Locate the cell with the specified text and output its (x, y) center coordinate. 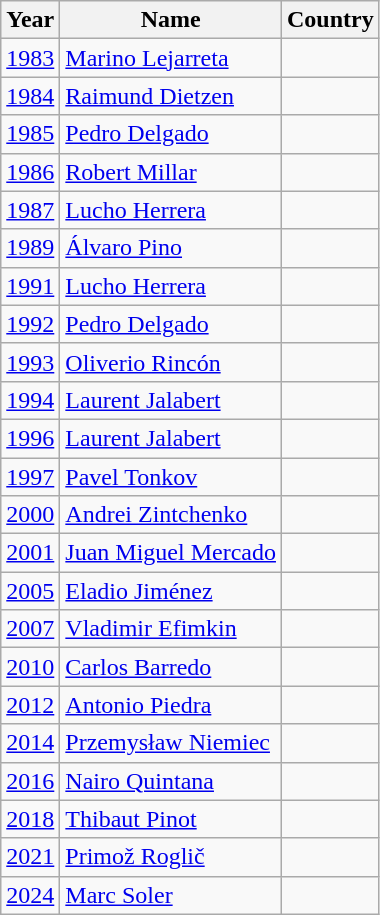
1997 (30, 477)
1986 (30, 172)
Marino Lejarreta (171, 58)
2001 (30, 553)
Álvaro Pino (171, 248)
1985 (30, 134)
Name (171, 20)
1989 (30, 248)
Robert Millar (171, 172)
2005 (30, 591)
2010 (30, 667)
1996 (30, 438)
Carlos Barredo (171, 667)
Raimund Dietzen (171, 96)
Oliverio Rincón (171, 362)
Marc Soler (171, 895)
2014 (30, 743)
Antonio Piedra (171, 705)
1992 (30, 324)
2024 (30, 895)
Year (30, 20)
Andrei Zintchenko (171, 515)
Pavel Tonkov (171, 477)
Nairo Quintana (171, 781)
2000 (30, 515)
2007 (30, 629)
2016 (30, 781)
Primož Roglič (171, 857)
2021 (30, 857)
1994 (30, 400)
Vladimir Efimkin (171, 629)
1983 (30, 58)
1993 (30, 362)
1984 (30, 96)
1987 (30, 210)
1991 (30, 286)
2012 (30, 705)
Przemysław Niemiec (171, 743)
Eladio Jiménez (171, 591)
Country (330, 20)
Thibaut Pinot (171, 819)
Juan Miguel Mercado (171, 553)
2018 (30, 819)
